Determine the [x, y] coordinate at the center of the cell enclosing the given text.  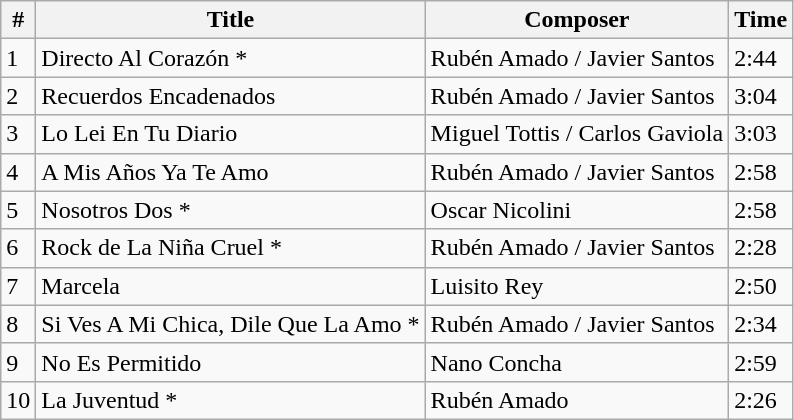
Miguel Tottis / Carlos Gaviola [577, 134]
2:50 [761, 286]
4 [18, 172]
Nano Concha [577, 362]
2:34 [761, 324]
Directo Al Corazón * [230, 58]
8 [18, 324]
2:44 [761, 58]
No Es Permitido [230, 362]
La Juventud * [230, 400]
Si Ves A Mi Chica, Dile Que La Amo * [230, 324]
Rock de La Niña Cruel * [230, 248]
# [18, 20]
1 [18, 58]
Time [761, 20]
5 [18, 210]
7 [18, 286]
2:28 [761, 248]
Oscar Nicolini [577, 210]
Nosotros Dos * [230, 210]
Composer [577, 20]
Lo Lei En Tu Diario [230, 134]
Marcela [230, 286]
9 [18, 362]
3 [18, 134]
6 [18, 248]
Title [230, 20]
Luisito Rey [577, 286]
2 [18, 96]
Recuerdos Encadenados [230, 96]
Rubén Amado [577, 400]
2:59 [761, 362]
3:04 [761, 96]
10 [18, 400]
3:03 [761, 134]
A Mis Años Ya Te Amo [230, 172]
2:26 [761, 400]
